Capture the cell that displays the provided text and extract its [X, Y] central coordinate. 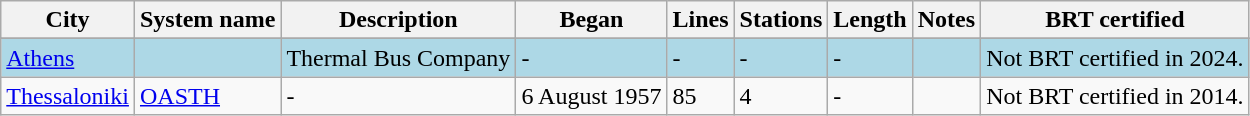
Thessaloniki [68, 96]
Thermal Bus Company [398, 58]
System name [207, 20]
Length [870, 20]
Began [592, 20]
BRT certified [1115, 20]
85 [700, 96]
Stations [781, 20]
Description [398, 20]
City [68, 20]
Not BRT certified in 2014. [1115, 96]
Notes [946, 20]
Lines [700, 20]
6 August 1957 [592, 96]
Athens [68, 58]
Not BRT certified in 2024. [1115, 58]
OASTH [207, 96]
4 [781, 96]
